Scan for the cell matching the given text and deliver its [X, Y] coordinate at center. 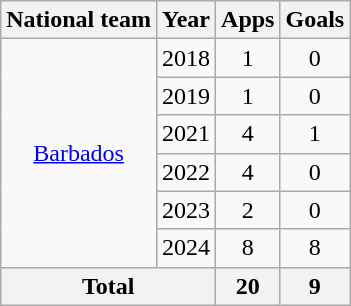
Total [108, 286]
2021 [186, 134]
2 [248, 210]
2019 [186, 96]
20 [248, 286]
9 [315, 286]
Year [186, 20]
2018 [186, 58]
National team [79, 20]
Apps [248, 20]
2022 [186, 172]
Barbados [79, 153]
2023 [186, 210]
2024 [186, 248]
Goals [315, 20]
